Pinpoint the cell where the given text exists, returning its (X, Y) midpoint coordinate. 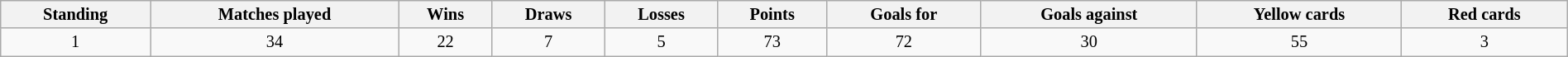
72 (905, 42)
Points (772, 14)
5 (661, 42)
1 (76, 42)
Red cards (1485, 14)
Draws (548, 14)
Standing (76, 14)
22 (445, 42)
Goals for (905, 14)
34 (275, 42)
30 (1088, 42)
Goals against (1088, 14)
3 (1485, 42)
Wins (445, 14)
7 (548, 42)
73 (772, 42)
Matches played (275, 14)
Yellow cards (1298, 14)
55 (1298, 42)
Losses (661, 14)
